Output the [X, Y] coordinate of the center of the cell containing the given text.  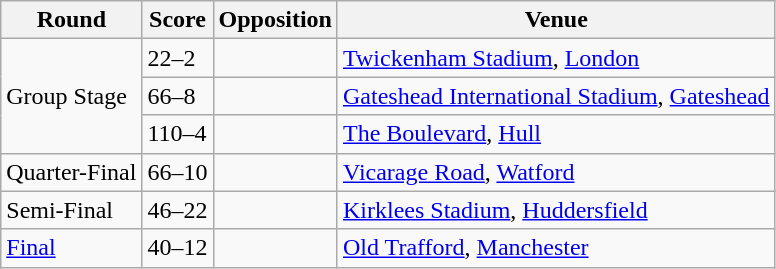
Quarter-Final [72, 172]
Score [178, 20]
Kirklees Stadium, Huddersfield [556, 210]
Twickenham Stadium, London [556, 58]
Round [72, 20]
40–12 [178, 248]
Gateshead International Stadium, Gateshead [556, 96]
22–2 [178, 58]
Final [72, 248]
66–8 [178, 96]
Group Stage [72, 96]
Opposition [275, 20]
66–10 [178, 172]
The Boulevard, Hull [556, 134]
Old Trafford, Manchester [556, 248]
Semi-Final [72, 210]
46–22 [178, 210]
110–4 [178, 134]
Vicarage Road, Watford [556, 172]
Venue [556, 20]
